Find where the given text appears and provide that cell's center as [x, y] coordinate. 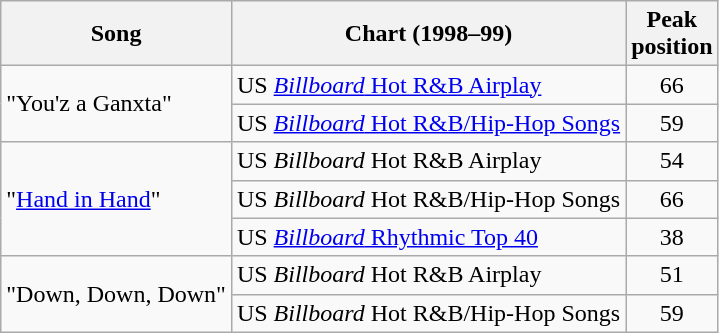
51 [672, 275]
Song [116, 34]
"Hand in Hand" [116, 199]
Chart (1998–99) [428, 34]
54 [672, 161]
"Down, Down, Down" [116, 294]
"You'z a Ganxta" [116, 104]
US Billboard Rhythmic Top 40 [428, 237]
Peakposition [672, 34]
38 [672, 237]
